Identify which cell holds the provided text, then report its (x, y) central coordinate. 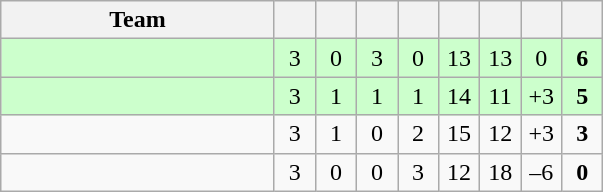
11 (500, 96)
–6 (542, 172)
5 (582, 96)
18 (500, 172)
14 (460, 96)
2 (418, 134)
6 (582, 58)
15 (460, 134)
Team (138, 20)
